Capture the cell that displays the provided text and extract its (X, Y) central coordinate. 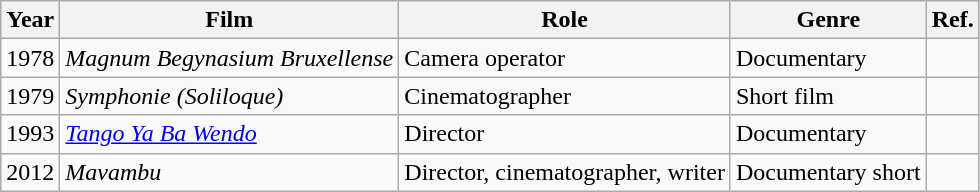
Short film (828, 96)
Ref. (952, 20)
Director, cinematographer, writer (565, 172)
Tango Ya Ba Wendo (230, 134)
Role (565, 20)
Cinematographer (565, 96)
Documentary short (828, 172)
2012 (30, 172)
Camera operator (565, 58)
1978 (30, 58)
Film (230, 20)
1993 (30, 134)
Mavambu (230, 172)
Magnum Begynasium Bruxellense (230, 58)
Year (30, 20)
Symphonie (Soliloque) (230, 96)
Genre (828, 20)
Director (565, 134)
1979 (30, 96)
